Pinpoint the cell where the given text exists, returning its (x, y) midpoint coordinate. 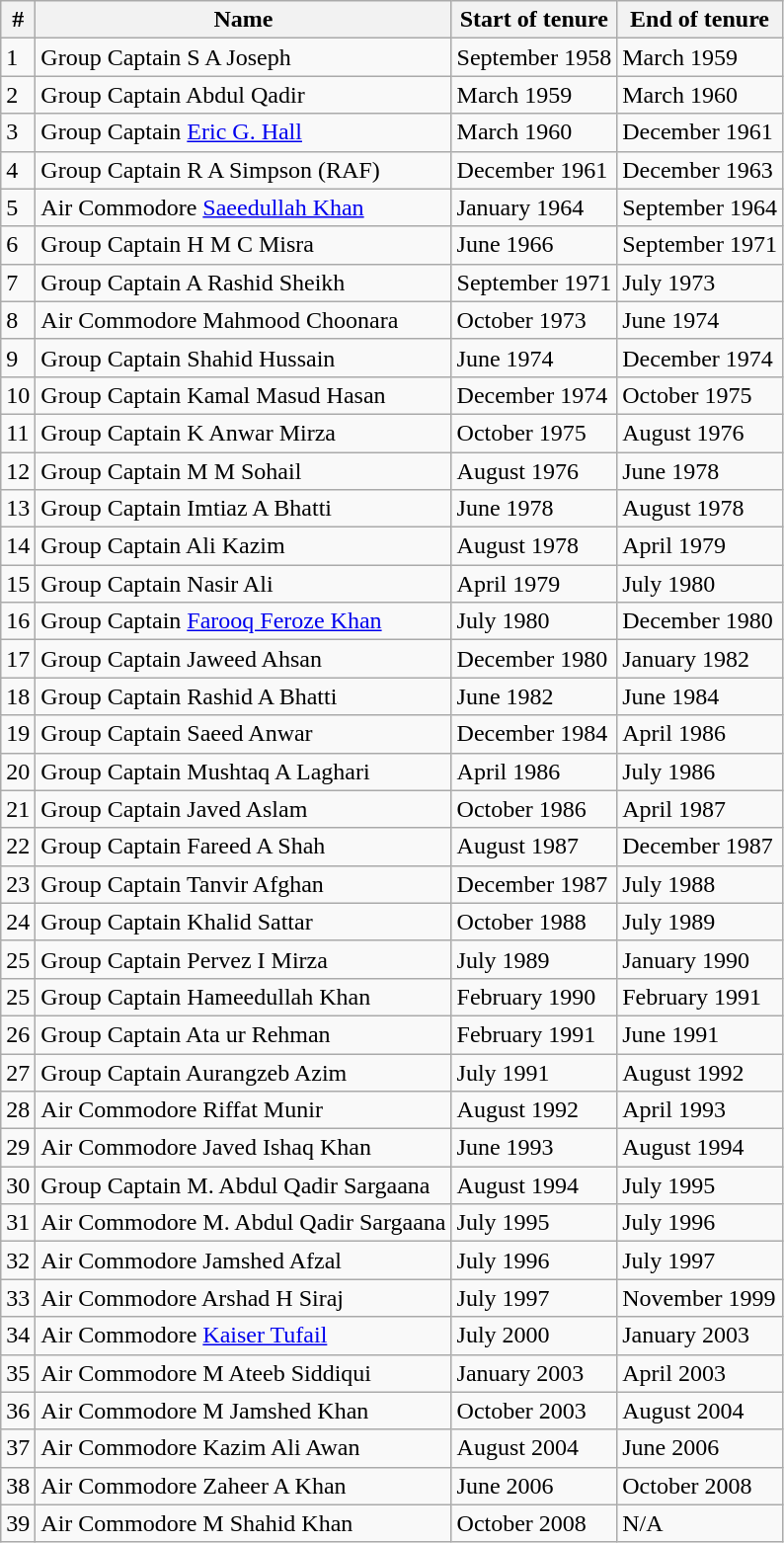
Name (243, 20)
Air Commodore Javed Ishaq Khan (243, 1148)
38 (18, 1486)
Group Captain Fareed A Shah (243, 847)
Group Captain Ali Kazim (243, 546)
Group Captain Kamal Masud Hasan (243, 395)
Group Captain Shahid Hussain (243, 358)
14 (18, 546)
Air Commodore M Shahid Khan (243, 1523)
16 (18, 621)
Group Captain M. Abdul Qadir Sargaana (243, 1185)
Air Commodore M. Abdul Qadir Sargaana (243, 1223)
Air Commodore Zaheer A Khan (243, 1486)
Group Captain Farooq Feroze Khan (243, 621)
July 1973 (700, 283)
December 1984 (534, 734)
26 (18, 1034)
Air Commodore Mahmood Choonara (243, 320)
October 1988 (534, 922)
27 (18, 1072)
Group Captain H M C Misra (243, 245)
Group Captain Pervez I Mirza (243, 959)
Group Captain Imtiaz A Bhatti (243, 509)
Group Captain Rashid A Bhatti (243, 696)
July 2000 (534, 1336)
Group Captain R A Simpson (RAF) (243, 170)
32 (18, 1260)
January 1982 (700, 659)
November 1999 (700, 1298)
Group Captain Nasir Ali (243, 584)
June 1991 (700, 1034)
April 1987 (700, 809)
July 1986 (700, 771)
Group Captain Saeed Anwar (243, 734)
Air Commodore Riffat Munir (243, 1110)
October 1986 (534, 809)
33 (18, 1298)
36 (18, 1411)
Group Captain Javed Aslam (243, 809)
Group Captain S A Joseph (243, 57)
17 (18, 659)
January 1990 (700, 959)
13 (18, 509)
Group Captain Eric G. Hall (243, 132)
37 (18, 1448)
June 1982 (534, 696)
Start of tenure (534, 20)
June 1966 (534, 245)
20 (18, 771)
5 (18, 207)
Group Captain Mushtaq A Laghari (243, 771)
31 (18, 1223)
October 2003 (534, 1411)
End of tenure (700, 20)
2 (18, 95)
Group Captain Jaweed Ahsan (243, 659)
# (18, 20)
15 (18, 584)
June 1984 (700, 696)
29 (18, 1148)
July 1991 (534, 1072)
19 (18, 734)
1 (18, 57)
30 (18, 1185)
12 (18, 471)
September 1964 (700, 207)
11 (18, 433)
Air Commodore Kaiser Tufail (243, 1336)
23 (18, 884)
April 1993 (700, 1110)
December 1963 (700, 170)
Group Captain Tanvir Afghan (243, 884)
Air Commodore Jamshed Afzal (243, 1260)
August 1987 (534, 847)
Group Captain K Anwar Mirza (243, 433)
April 2003 (700, 1373)
24 (18, 922)
10 (18, 395)
21 (18, 809)
18 (18, 696)
Group Captain Hameedullah Khan (243, 997)
Group Captain Abdul Qadir (243, 95)
Air Commodore Arshad H Siraj (243, 1298)
Group Captain A Rashid Sheikh (243, 283)
39 (18, 1523)
6 (18, 245)
October 1973 (534, 320)
February 1990 (534, 997)
Air Commodore M Jamshed Khan (243, 1411)
N/A (700, 1523)
28 (18, 1110)
Group Captain Khalid Sattar (243, 922)
September 1958 (534, 57)
January 1964 (534, 207)
Group Captain M M Sohail (243, 471)
July 1988 (700, 884)
4 (18, 170)
June 1993 (534, 1148)
Air Commodore M Ateeb Siddiqui (243, 1373)
8 (18, 320)
34 (18, 1336)
9 (18, 358)
Air Commodore Kazim Ali Awan (243, 1448)
3 (18, 132)
Air Commodore Saeedullah Khan (243, 207)
7 (18, 283)
Group Captain Aurangzeb Azim (243, 1072)
22 (18, 847)
Group Captain Ata ur Rehman (243, 1034)
35 (18, 1373)
